From the cell containing the given text, extract its center point as (x, y) coordinate. 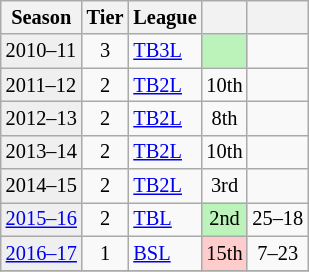
3 (106, 51)
TBL (164, 219)
1 (106, 253)
2015–16 (42, 219)
Season (42, 17)
3rd (225, 186)
Tier (106, 17)
15th (225, 253)
8th (225, 118)
25–18 (278, 219)
TB3L (164, 51)
2nd (225, 219)
2013–14 (42, 152)
2012–13 (42, 118)
League (164, 17)
BSL (164, 253)
2014–15 (42, 186)
2016–17 (42, 253)
7–23 (278, 253)
2011–12 (42, 85)
2010–11 (42, 51)
